Scan for the cell matching the given text and deliver its (X, Y) coordinate at center. 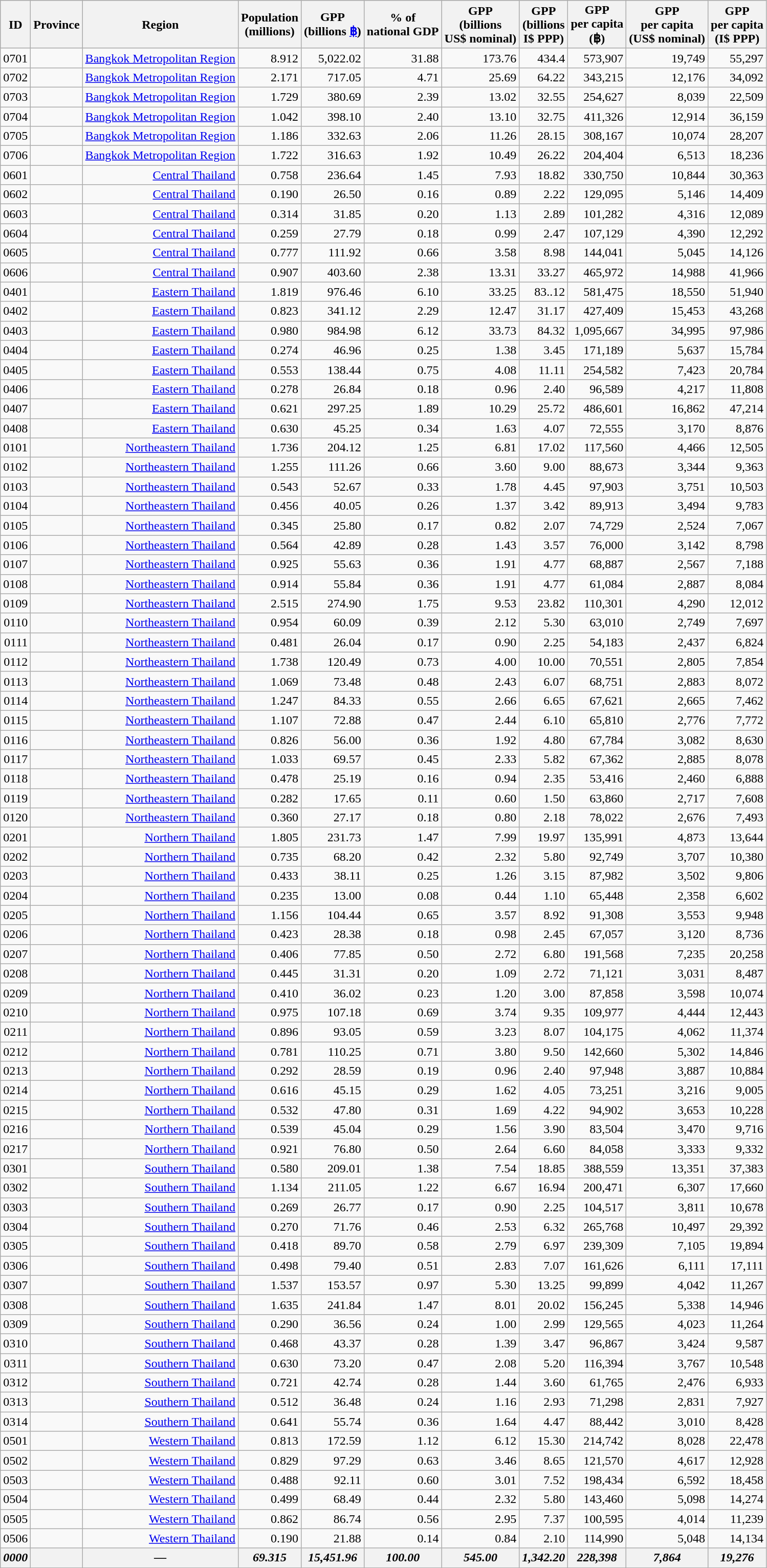
83,504 (597, 1129)
20,258 (737, 954)
0605 (15, 253)
17.65 (333, 798)
1.39 (480, 1343)
153.57 (333, 1285)
0.98 (480, 934)
0.45 (403, 759)
19,749 (667, 58)
104,175 (597, 1032)
73.48 (333, 681)
330,750 (597, 175)
7,105 (667, 1246)
0.71 (403, 1052)
0.488 (269, 1480)
97,903 (597, 487)
4.47 (543, 1422)
0.433 (269, 876)
45.04 (333, 1129)
11.11 (543, 369)
26.84 (333, 389)
0.925 (269, 564)
2,776 (667, 720)
28.15 (543, 136)
7,772 (737, 720)
0.418 (269, 1246)
3.45 (543, 350)
27.79 (333, 233)
0.499 (269, 1499)
68,751 (597, 681)
0.481 (269, 642)
3,598 (667, 993)
2,460 (667, 779)
68.20 (333, 857)
10.29 (480, 408)
228,398 (597, 1558)
2,676 (667, 818)
297.25 (333, 408)
0.51 (403, 1266)
6.65 (543, 701)
73.20 (333, 1363)
13.02 (480, 97)
1.156 (269, 915)
67,362 (597, 759)
36.02 (333, 993)
2,437 (667, 642)
0.314 (269, 214)
121,570 (597, 1461)
18.85 (543, 1168)
0.823 (269, 311)
0000 (15, 1558)
0.48 (403, 681)
9,806 (737, 876)
5,048 (667, 1538)
143,460 (597, 1499)
0217 (15, 1149)
107.18 (333, 1012)
0603 (15, 214)
14,946 (737, 1304)
2.99 (543, 1324)
13.31 (480, 272)
1.10 (543, 896)
Population(millions) (269, 25)
2.22 (543, 194)
0303 (15, 1207)
32.75 (543, 116)
97,948 (597, 1071)
403.60 (333, 272)
18,458 (737, 1480)
67,057 (597, 934)
0408 (15, 428)
1.805 (269, 837)
7,854 (737, 662)
0.914 (269, 584)
0407 (15, 408)
0208 (15, 973)
0210 (15, 1012)
388,559 (597, 1168)
0.498 (269, 1266)
61,765 (597, 1383)
1.042 (269, 116)
4,023 (667, 1324)
1.255 (269, 467)
18.82 (543, 175)
434.4 (543, 58)
1.736 (269, 448)
274.90 (333, 603)
1.22 (403, 1188)
1.20 (480, 993)
0.31 (403, 1110)
8.07 (543, 1032)
573,907 (597, 58)
71,121 (597, 973)
0108 (15, 584)
0.456 (269, 506)
11,374 (737, 1032)
110.25 (333, 1052)
6,592 (667, 1480)
86.74 (333, 1519)
20.02 (543, 1304)
18,236 (737, 156)
6.67 (480, 1188)
65,448 (597, 896)
3.15 (543, 876)
0110 (15, 623)
10,884 (737, 1071)
84.33 (333, 701)
0214 (15, 1091)
7.99 (480, 837)
4,316 (667, 214)
33.27 (543, 272)
1.45 (403, 175)
0.907 (269, 272)
2.95 (480, 1519)
79.40 (333, 1266)
1.819 (269, 292)
55,297 (737, 58)
0111 (15, 642)
8.912 (269, 58)
1.75 (403, 603)
200,471 (597, 1188)
3,031 (667, 973)
27.17 (333, 818)
11,267 (737, 1285)
4.08 (480, 369)
1.69 (480, 1110)
71.76 (333, 1227)
10.49 (480, 156)
33.73 (480, 331)
2.10 (543, 1538)
11,264 (737, 1324)
12,292 (737, 233)
0.532 (269, 1110)
111.92 (333, 253)
14,134 (737, 1538)
0119 (15, 798)
30,363 (737, 175)
171,189 (597, 350)
104,517 (597, 1207)
0704 (15, 116)
7,864 (667, 1558)
0.278 (269, 389)
2.66 (480, 701)
28.59 (333, 1071)
209.01 (333, 1168)
1.64 (480, 1422)
3,142 (667, 545)
4,014 (667, 1519)
0.99 (480, 233)
34,092 (737, 77)
45.25 (333, 428)
308,167 (597, 136)
46.96 (333, 350)
31.17 (543, 311)
239,309 (597, 1246)
10.00 (543, 662)
9,716 (737, 1129)
1.729 (269, 97)
4,873 (667, 837)
0.975 (269, 1012)
88,673 (597, 467)
6,824 (737, 642)
14,846 (737, 1052)
8,028 (667, 1441)
8,084 (737, 584)
3.74 (480, 1012)
104.44 (333, 915)
3,653 (667, 1110)
14,274 (737, 1499)
0506 (15, 1538)
0.360 (269, 818)
5.20 (543, 1363)
10,497 (667, 1227)
0.543 (269, 487)
0.58 (403, 1246)
5,098 (667, 1499)
0.954 (269, 623)
31.31 (333, 973)
2.171 (269, 77)
2.79 (480, 1246)
191,568 (597, 954)
72.88 (333, 720)
0502 (15, 1461)
173.76 (480, 58)
114,990 (597, 1538)
1.50 (543, 798)
204.12 (333, 448)
0118 (15, 779)
GPPper capita(US$ nominal) (667, 25)
97,986 (737, 331)
0309 (15, 1324)
0.19 (403, 1071)
129,095 (597, 194)
56.00 (333, 739)
33.25 (480, 292)
12,443 (737, 1012)
2.29 (403, 311)
6,513 (667, 156)
0.921 (269, 1149)
100.00 (403, 1558)
Province (56, 25)
2,887 (667, 584)
8,876 (737, 428)
15.30 (543, 1441)
0.468 (269, 1343)
0.84 (480, 1538)
9,587 (737, 1343)
4,466 (667, 448)
60.09 (333, 623)
0211 (15, 1032)
25.69 (480, 77)
2.38 (403, 272)
120.49 (333, 662)
61,084 (597, 584)
9.50 (543, 1052)
0.73 (403, 662)
0304 (15, 1227)
0.14 (403, 1538)
1.00 (480, 1324)
0702 (15, 77)
0308 (15, 1304)
0.580 (269, 1168)
3,751 (667, 487)
10,844 (667, 175)
13.00 (333, 896)
12,176 (667, 77)
2.83 (480, 1266)
0102 (15, 467)
5,637 (667, 350)
2,885 (667, 759)
0212 (15, 1052)
GPPper capita(฿) (597, 25)
0301 (15, 1168)
0.33 (403, 487)
0.539 (269, 1129)
380.69 (333, 97)
55.84 (333, 584)
19.97 (543, 837)
55.63 (333, 564)
2.12 (480, 623)
0.55 (403, 701)
0.75 (403, 369)
0.345 (269, 526)
0112 (15, 662)
6,933 (737, 1383)
14,409 (737, 194)
0306 (15, 1266)
0.11 (403, 798)
0.26 (403, 506)
0310 (15, 1343)
8.65 (543, 1461)
2.89 (543, 214)
109,977 (597, 1012)
427,409 (597, 311)
4,444 (667, 1012)
3.42 (543, 506)
0.410 (269, 993)
68.49 (333, 1499)
343,215 (597, 77)
0.82 (480, 526)
4.80 (543, 739)
0216 (15, 1129)
54,183 (597, 642)
0120 (15, 818)
332.63 (333, 136)
0.59 (403, 1032)
34,995 (667, 331)
91,308 (597, 915)
1.56 (480, 1129)
0201 (15, 837)
42.89 (333, 545)
0404 (15, 350)
0.616 (269, 1091)
214,742 (597, 1441)
9.53 (480, 603)
172.59 (333, 1441)
6,307 (667, 1188)
0206 (15, 934)
0313 (15, 1402)
0.08 (403, 896)
0402 (15, 311)
32.55 (543, 97)
1.09 (480, 973)
1.63 (480, 428)
144,041 (597, 253)
7,608 (737, 798)
398.10 (333, 116)
26.50 (333, 194)
0501 (15, 1441)
26.77 (333, 1207)
25.80 (333, 526)
0.270 (269, 1227)
6.07 (543, 681)
2,567 (667, 564)
53,416 (597, 779)
2.515 (269, 603)
12,928 (737, 1461)
2.64 (480, 1149)
3,082 (667, 739)
0302 (15, 1188)
0215 (15, 1110)
94,902 (597, 1110)
77.85 (333, 954)
16.94 (543, 1188)
7,462 (737, 701)
12,914 (667, 116)
23.82 (543, 603)
0.896 (269, 1032)
68,887 (597, 564)
8,487 (737, 973)
156,245 (597, 1304)
3.90 (543, 1129)
92,749 (597, 857)
6.60 (543, 1149)
64.22 (543, 77)
2.43 (480, 681)
100,595 (597, 1519)
3,767 (667, 1363)
0.290 (269, 1324)
28,207 (737, 136)
29,392 (737, 1227)
0705 (15, 136)
1.44 (480, 1383)
3.23 (480, 1032)
GPP(billionsI$ PPP) (543, 25)
51,940 (737, 292)
254,627 (597, 97)
0.34 (403, 428)
0305 (15, 1246)
26.22 (543, 156)
8.01 (480, 1304)
3.46 (480, 1461)
0.781 (269, 1052)
14,126 (737, 253)
7.37 (543, 1519)
3.58 (480, 253)
47,214 (737, 408)
2.07 (543, 526)
13.10 (480, 116)
6.81 (480, 448)
1.89 (403, 408)
5.82 (543, 759)
4,217 (667, 389)
7,423 (667, 369)
11,808 (737, 389)
254,582 (597, 369)
3,216 (667, 1091)
71,298 (597, 1402)
96,589 (597, 389)
0114 (15, 701)
0.826 (269, 739)
2,805 (667, 662)
3,553 (667, 915)
43.37 (333, 1343)
74,729 (597, 526)
65,810 (597, 720)
9,948 (737, 915)
10,228 (737, 1110)
7.52 (543, 1480)
1.62 (480, 1091)
231.73 (333, 837)
8.92 (543, 915)
2.47 (543, 233)
4.05 (543, 1091)
0.829 (269, 1461)
96,867 (597, 1343)
9.35 (543, 1012)
17,660 (737, 1188)
12,012 (737, 603)
12,505 (737, 448)
13,351 (667, 1168)
0.282 (269, 798)
3,010 (667, 1422)
2,883 (667, 681)
13,644 (737, 837)
1.78 (480, 487)
2,831 (667, 1402)
0202 (15, 857)
129,565 (597, 1324)
4.00 (480, 662)
3,170 (667, 428)
19,276 (737, 1558)
2.33 (480, 759)
0101 (15, 448)
97.29 (333, 1461)
0.23 (403, 993)
28.38 (333, 934)
0604 (15, 233)
3,811 (667, 1207)
1,342.20 (543, 1558)
0116 (15, 739)
8,039 (667, 97)
9,005 (737, 1091)
316.63 (333, 156)
19,894 (737, 1246)
26.04 (333, 642)
3.01 (480, 1480)
11.26 (480, 136)
0.641 (269, 1422)
42.74 (333, 1383)
99,899 (597, 1285)
2,358 (667, 896)
0.478 (269, 779)
7,493 (737, 818)
3.47 (543, 1343)
0104 (15, 506)
6.32 (543, 1227)
0405 (15, 369)
0.46 (403, 1227)
0.269 (269, 1207)
111.26 (333, 467)
241.84 (333, 1304)
0.512 (269, 1402)
4,290 (667, 603)
16,862 (667, 408)
1.37 (480, 506)
3,424 (667, 1343)
984.98 (333, 331)
717.05 (333, 77)
1.069 (269, 681)
0602 (15, 194)
8,798 (737, 545)
8,078 (737, 759)
6,888 (737, 779)
76,000 (597, 545)
117,560 (597, 448)
101,282 (597, 214)
0.735 (269, 857)
1,095,667 (597, 331)
13.25 (543, 1285)
12,089 (737, 214)
25.19 (333, 779)
83..12 (543, 292)
0105 (15, 526)
411,326 (597, 116)
4,617 (667, 1461)
0.89 (480, 194)
8,630 (737, 739)
88,442 (597, 1422)
8,072 (737, 681)
5,146 (667, 194)
41,966 (737, 272)
12.47 (480, 311)
0.445 (269, 973)
110,301 (597, 603)
10,380 (737, 857)
3,470 (667, 1129)
67,784 (597, 739)
43,268 (737, 311)
25.72 (543, 408)
4.45 (543, 487)
63,010 (597, 623)
204,404 (597, 156)
22,478 (737, 1441)
17.02 (543, 448)
67,621 (597, 701)
84.32 (543, 331)
9,363 (737, 467)
8,736 (737, 934)
2.93 (543, 1402)
15,784 (737, 350)
4,042 (667, 1285)
0401 (15, 292)
7.93 (480, 175)
15,453 (667, 311)
17,111 (737, 1266)
0.813 (269, 1441)
341.12 (333, 311)
18,550 (667, 292)
93.05 (333, 1032)
265,768 (597, 1227)
0.80 (480, 818)
3,887 (667, 1071)
37,383 (737, 1168)
10,503 (737, 487)
15,451.96 (333, 1558)
0307 (15, 1285)
31.85 (333, 214)
0117 (15, 759)
465,972 (597, 272)
40.05 (333, 506)
GPPper capita(I$ PPP) (737, 25)
0.56 (403, 1519)
9,332 (737, 1149)
0.564 (269, 545)
3.80 (480, 1052)
0504 (15, 1499)
0.274 (269, 350)
0.980 (269, 331)
1.16 (480, 1402)
0.235 (269, 896)
0213 (15, 1071)
31.88 (403, 58)
7,927 (737, 1402)
3,494 (667, 506)
36,159 (737, 116)
116,394 (597, 1363)
0.406 (269, 954)
45.15 (333, 1091)
0.39 (403, 623)
69.57 (333, 759)
63,860 (597, 798)
92.11 (333, 1480)
0106 (15, 545)
47.80 (333, 1110)
0.65 (403, 915)
1.26 (480, 876)
2.39 (403, 97)
0.94 (480, 779)
1.635 (269, 1304)
1.722 (269, 156)
1.13 (480, 214)
2,717 (667, 798)
10,678 (737, 1207)
52.67 (333, 487)
0.63 (403, 1461)
ID (15, 25)
1.12 (403, 1441)
84,058 (597, 1149)
11,239 (737, 1519)
2.18 (543, 818)
69.315 (269, 1558)
8,428 (737, 1422)
236.64 (333, 175)
8.98 (543, 253)
87,982 (597, 876)
0.621 (269, 408)
0209 (15, 993)
5,022.02 (333, 58)
486,601 (597, 408)
0.97 (403, 1285)
1.25 (403, 448)
4,062 (667, 1032)
0207 (15, 954)
1.134 (269, 1188)
138.44 (333, 369)
7.54 (480, 1168)
0403 (15, 331)
1.186 (269, 136)
2.45 (543, 934)
7,067 (737, 526)
107,129 (597, 233)
1.43 (480, 545)
6.97 (543, 1246)
0203 (15, 876)
4.71 (403, 77)
0.42 (403, 857)
5,338 (667, 1304)
0311 (15, 1363)
0.423 (269, 934)
0205 (15, 915)
581,475 (597, 292)
GPP(billionsUS$ nominal) (480, 25)
2.53 (480, 1227)
0109 (15, 603)
1.738 (269, 662)
2,524 (667, 526)
0706 (15, 156)
0503 (15, 1480)
1.107 (269, 720)
2,476 (667, 1383)
5,045 (667, 253)
135,991 (597, 837)
0505 (15, 1519)
78,022 (597, 818)
9.00 (543, 467)
2.44 (480, 720)
6,111 (667, 1266)
1.537 (269, 1285)
3,707 (667, 857)
9,783 (737, 506)
Region (160, 25)
3,333 (667, 1149)
89.70 (333, 1246)
0703 (15, 97)
2,749 (667, 623)
3,502 (667, 876)
72,555 (597, 428)
142,660 (597, 1052)
10,548 (737, 1363)
76.80 (333, 1149)
4.07 (543, 428)
0.777 (269, 253)
0103 (15, 487)
7,697 (737, 623)
198,434 (597, 1480)
0115 (15, 720)
2.35 (543, 779)
% ofnational GDP (403, 25)
0.553 (269, 369)
0312 (15, 1383)
7,188 (737, 564)
89,913 (597, 506)
0.758 (269, 175)
2.08 (480, 1363)
GPP(billions ฿) (333, 25)
545.00 (480, 1558)
4,390 (667, 233)
70,551 (597, 662)
0.259 (269, 233)
22,509 (737, 97)
1.247 (269, 701)
1.033 (269, 759)
87,858 (597, 993)
7.07 (543, 1266)
0.292 (269, 1071)
0406 (15, 389)
— (160, 1558)
0606 (15, 272)
3,344 (667, 467)
0601 (15, 175)
0.69 (403, 1012)
2.06 (403, 136)
14,988 (667, 272)
73,251 (597, 1091)
3,120 (667, 934)
211.05 (333, 1188)
0701 (15, 58)
4.22 (543, 1110)
36.48 (333, 1402)
3.00 (543, 993)
36.56 (333, 1324)
0204 (15, 896)
0.862 (269, 1519)
0113 (15, 681)
6.80 (543, 954)
6,602 (737, 896)
7,235 (667, 954)
21.88 (333, 1538)
38.11 (333, 876)
5,302 (667, 1052)
161,626 (597, 1266)
0107 (15, 564)
2,665 (667, 701)
55.74 (333, 1422)
20,784 (737, 369)
0314 (15, 1422)
976.46 (333, 292)
0.721 (269, 1383)
